Capture the cell that displays the provided text and extract its [X, Y] central coordinate. 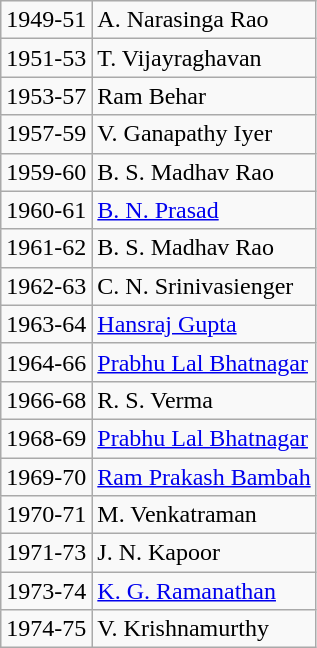
K. G. Ramanathan [204, 591]
1970-71 [46, 515]
1951-53 [46, 58]
A. Narasinga Rao [204, 20]
C. N. Srinivasienger [204, 286]
1953-57 [46, 96]
1971-73 [46, 553]
1963-64 [46, 324]
1960-61 [46, 210]
1969-70 [46, 477]
1974-75 [46, 629]
R. S. Verma [204, 400]
1959-60 [46, 172]
T. Vijayraghavan [204, 58]
B. N. Prasad [204, 210]
Hansraj Gupta [204, 324]
V. Ganapathy Iyer [204, 134]
1968-69 [46, 438]
1961-62 [46, 248]
1966-68 [46, 400]
1964-66 [46, 362]
V. Krishnamurthy [204, 629]
Ram Behar [204, 96]
1949-51 [46, 20]
1973-74 [46, 591]
1957-59 [46, 134]
1962-63 [46, 286]
M. Venkatraman [204, 515]
J. N. Kapoor [204, 553]
Ram Prakash Bambah [204, 477]
